Detect which cell encompasses the target text, then output its [x, y] center coordinate. 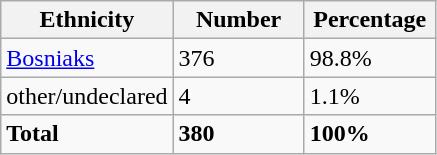
1.1% [370, 96]
other/undeclared [87, 96]
Total [87, 134]
Ethnicity [87, 20]
Number [238, 20]
4 [238, 96]
Bosniaks [87, 58]
380 [238, 134]
Percentage [370, 20]
98.8% [370, 58]
100% [370, 134]
376 [238, 58]
